Provide the (x, y) coordinate of the cell's center where the given text is located.  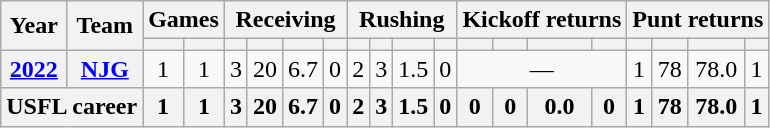
Rushing (402, 20)
Year (34, 26)
NJG (105, 69)
USFL career (72, 107)
Games (184, 20)
0.0 (560, 107)
Kickoff returns (542, 20)
Receiving (285, 20)
Punt returns (698, 20)
— (542, 69)
2022 (34, 69)
Team (105, 26)
